For the text-containing cell, return its midpoint in (x, y) coordinate format. 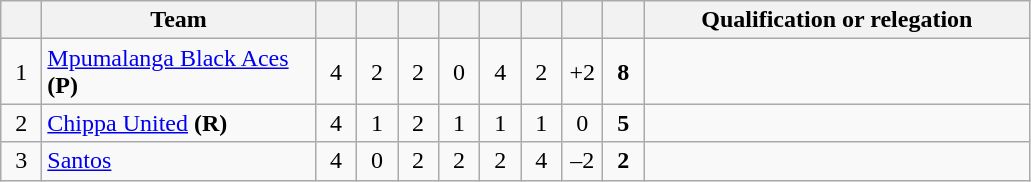
5 (624, 123)
Team (179, 20)
Mpumalanga Black Aces (P) (179, 72)
Santos (179, 161)
3 (22, 161)
+2 (582, 72)
Chippa United (R) (179, 123)
8 (624, 72)
Qualification or relegation (837, 20)
–2 (582, 161)
